Search for the cell housing the specified text and yield its [X, Y] center coordinate. 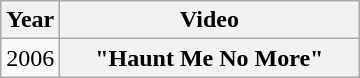
"Haunt Me No More" [210, 58]
Year [30, 20]
2006 [30, 58]
Video [210, 20]
